For the text-containing cell, return its midpoint in (X, Y) coordinate format. 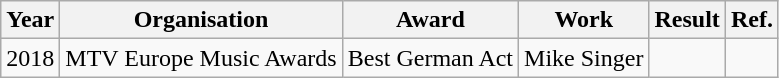
Best German Act (430, 58)
Year (30, 20)
Ref. (752, 20)
Award (430, 20)
MTV Europe Music Awards (201, 58)
Result (687, 20)
Work (584, 20)
Organisation (201, 20)
Mike Singer (584, 58)
2018 (30, 58)
